Search for the cell housing the specified text and yield its (x, y) center coordinate. 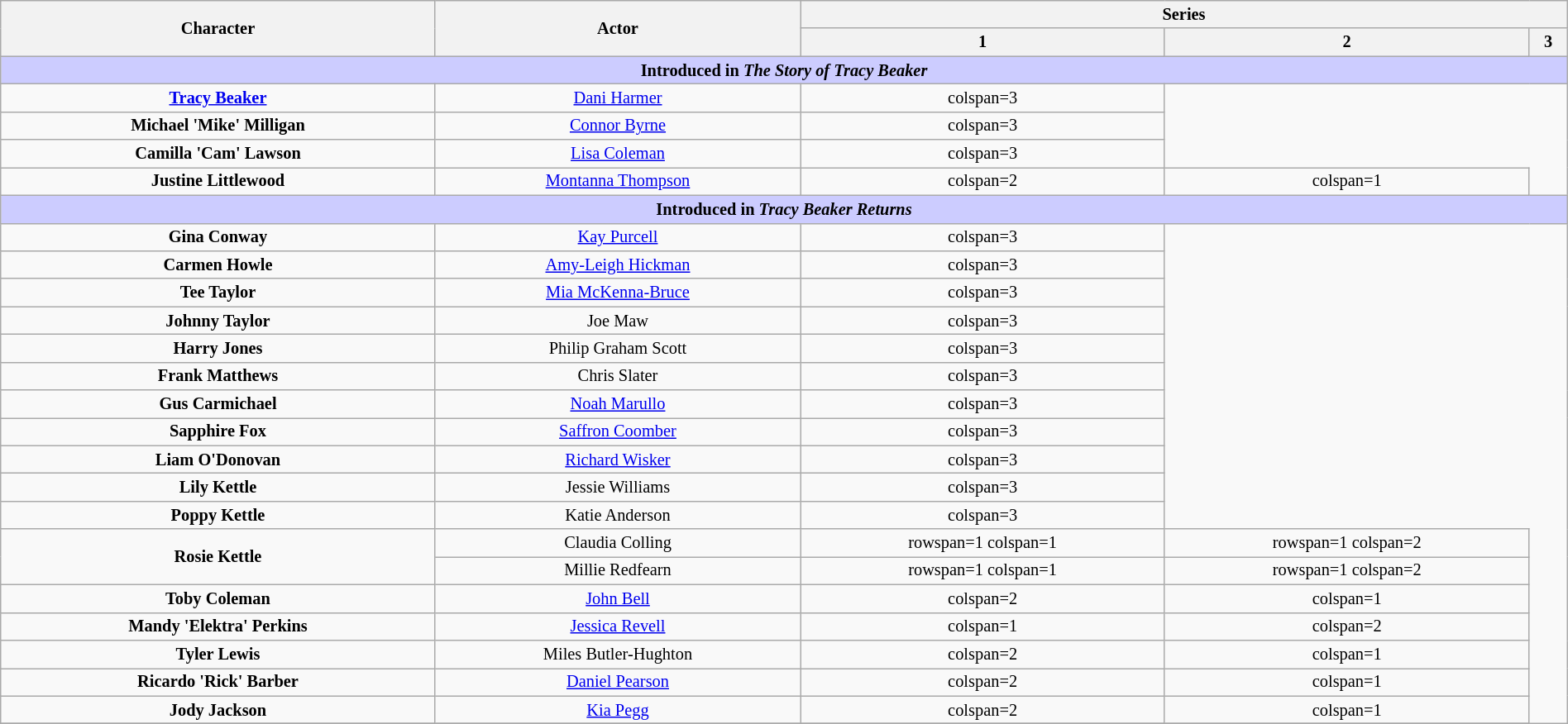
Amy-Leigh Hickman (618, 264)
Richard Wisker (618, 460)
Chris Slater (618, 376)
Katie Anderson (618, 515)
Poppy Kettle (218, 515)
Tyler Lewis (218, 654)
Tracy Beaker (218, 98)
Mandy 'Elektra' Perkins (218, 626)
Mia McKenna-Bruce (618, 293)
Joe Maw (618, 321)
Liam O'Donovan (218, 460)
Camilla 'Cam' Lawson (218, 154)
Noah Marullo (618, 404)
Actor (618, 28)
Sapphire Fox (218, 431)
Michael 'Mike' Milligan (218, 126)
Lisa Coleman (618, 154)
3 (1548, 42)
Introduced in The Story of Tracy Beaker (784, 70)
Daniel Pearson (618, 682)
Carmen Howle (218, 264)
Jody Jackson (218, 710)
Tee Taylor (218, 293)
Introduced in Tracy Beaker Returns (784, 209)
Toby Coleman (218, 598)
Harry Jones (218, 348)
Jessica Revell (618, 626)
Kay Purcell (618, 237)
Dani Harmer (618, 98)
Miles Butler-Hughton (618, 654)
2 (1346, 42)
Johnny Taylor (218, 321)
1 (982, 42)
Claudia Colling (618, 543)
Justine Littlewood (218, 181)
Connor Byrne (618, 126)
Gus Carmichael (218, 404)
Saffron Coomber (618, 431)
Character (218, 28)
Kia Pegg (618, 710)
Montanna Thompson (618, 181)
Philip Graham Scott (618, 348)
Millie Redfearn (618, 570)
Jessie Williams (618, 487)
John Bell (618, 598)
Gina Conway (218, 237)
Series (1184, 14)
Frank Matthews (218, 376)
Rosie Kettle (218, 557)
Lily Kettle (218, 487)
Ricardo 'Rick' Barber (218, 682)
